Determine the [X, Y] coordinate at the center of the cell enclosing the given text.  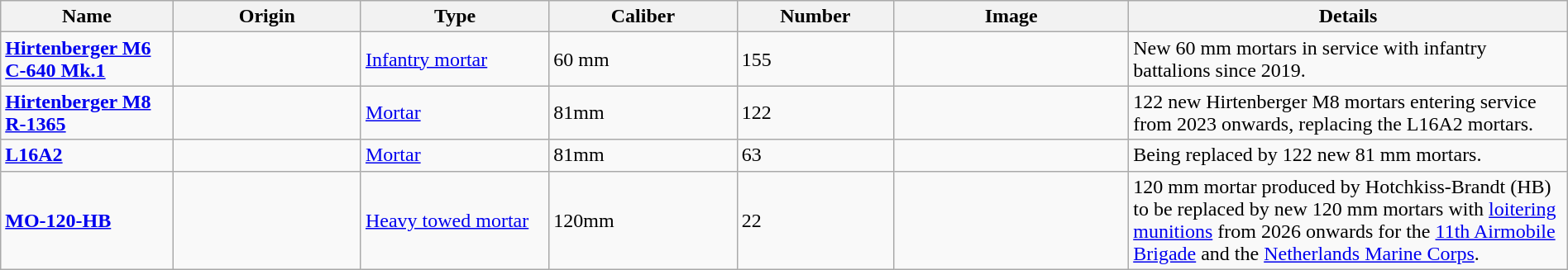
Origin [266, 17]
Image [1011, 17]
Infantry mortar [455, 59]
120mm [643, 220]
New 60 mm mortars in service with infantry battalions since 2019. [1348, 59]
Type [455, 17]
MO-120-HB [87, 220]
L16A2 [87, 155]
Hirtenberger M6 C-640 Mk.1 [87, 59]
60 mm [643, 59]
63 [815, 155]
Hirtenberger M8 R-1365 [87, 112]
122 new Hirtenberger M8 mortars entering service from 2023 onwards, replacing the L16A2 mortars. [1348, 112]
Heavy towed mortar [455, 220]
122 [815, 112]
155 [815, 59]
22 [815, 220]
Caliber [643, 17]
Details [1348, 17]
Number [815, 17]
Being replaced by 122 new 81 mm mortars. [1348, 155]
Name [87, 17]
